Locate the cell with the specified text and output its (x, y) center coordinate. 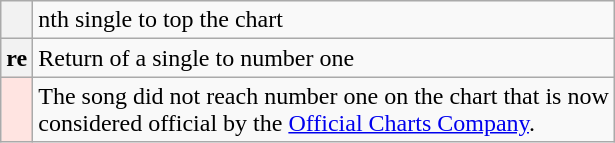
Return of a single to number one (324, 58)
nth single to top the chart (324, 20)
re (17, 58)
The song did not reach number one on the chart that is nowconsidered official by the Official Charts Company. (324, 110)
